Output the (x, y) coordinate of the center of the cell containing the given text.  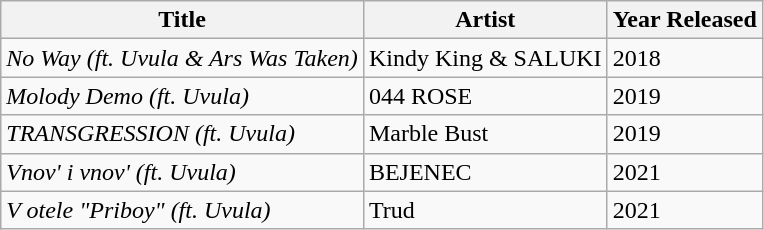
No Way (ft. Uvula & Ars Was Taken) (182, 58)
BEJENEC (485, 172)
Marble Bust (485, 134)
Kindy King & SALUKI (485, 58)
2018 (684, 58)
Vnov' i vnov' (ft. Uvula) (182, 172)
TRANSGRESSION (ft. Uvula) (182, 134)
Molody Demo (ft. Uvula) (182, 96)
044 ROSE (485, 96)
V otele "Priboy" (ft. Uvula) (182, 210)
Artist (485, 20)
Title (182, 20)
Year Released (684, 20)
Trud (485, 210)
